Scan for the cell matching the given text and deliver its (x, y) coordinate at center. 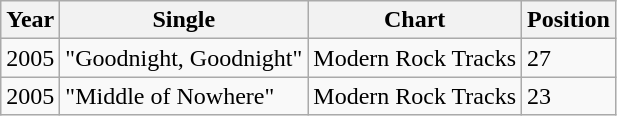
27 (569, 58)
Position (569, 20)
"Goodnight, Goodnight" (184, 58)
"Middle of Nowhere" (184, 96)
Year (30, 20)
Chart (415, 20)
23 (569, 96)
Single (184, 20)
